For the text-containing cell, return its midpoint in (X, Y) coordinate format. 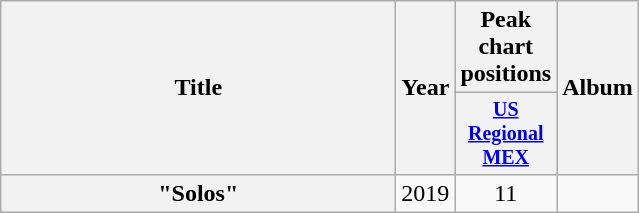
Album (598, 88)
Title (198, 88)
11 (506, 193)
2019 (426, 193)
US Regional MEX (506, 134)
Peak chart positions (506, 47)
Year (426, 88)
"Solos" (198, 193)
